Return the [X, Y] coordinate for the center point of the cell that contains the specified text.  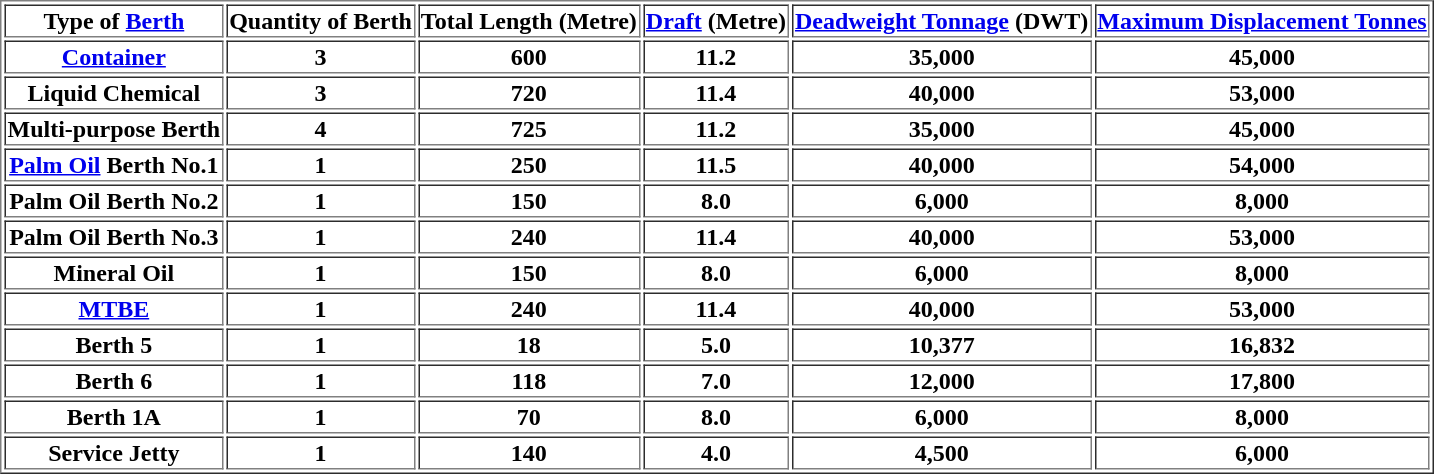
18 [529, 344]
725 [529, 128]
Palm Oil Berth No.3 [114, 236]
16,832 [1262, 344]
Palm Oil Berth No.1 [114, 164]
70 [529, 416]
Total Length (Metre) [529, 20]
4,500 [942, 452]
Type of Berth [114, 20]
140 [529, 452]
600 [529, 56]
12,000 [942, 380]
11.5 [716, 164]
Maximum Displacement Tonnes [1262, 20]
10,377 [942, 344]
Berth 6 [114, 380]
Container [114, 56]
118 [529, 380]
7.0 [716, 380]
5.0 [716, 344]
4.0 [716, 452]
Berth 5 [114, 344]
Service Jetty [114, 452]
54,000 [1262, 164]
Draft (Metre) [716, 20]
250 [529, 164]
Palm Oil Berth No.2 [114, 200]
MTBE [114, 308]
720 [529, 92]
Deadweight Tonnage (DWT) [942, 20]
17,800 [1262, 380]
4 [320, 128]
Quantity of Berth [320, 20]
Mineral Oil [114, 272]
Berth 1A [114, 416]
Liquid Chemical [114, 92]
Multi-purpose Berth [114, 128]
